Output the (x, y) coordinate of the center of the cell containing the given text.  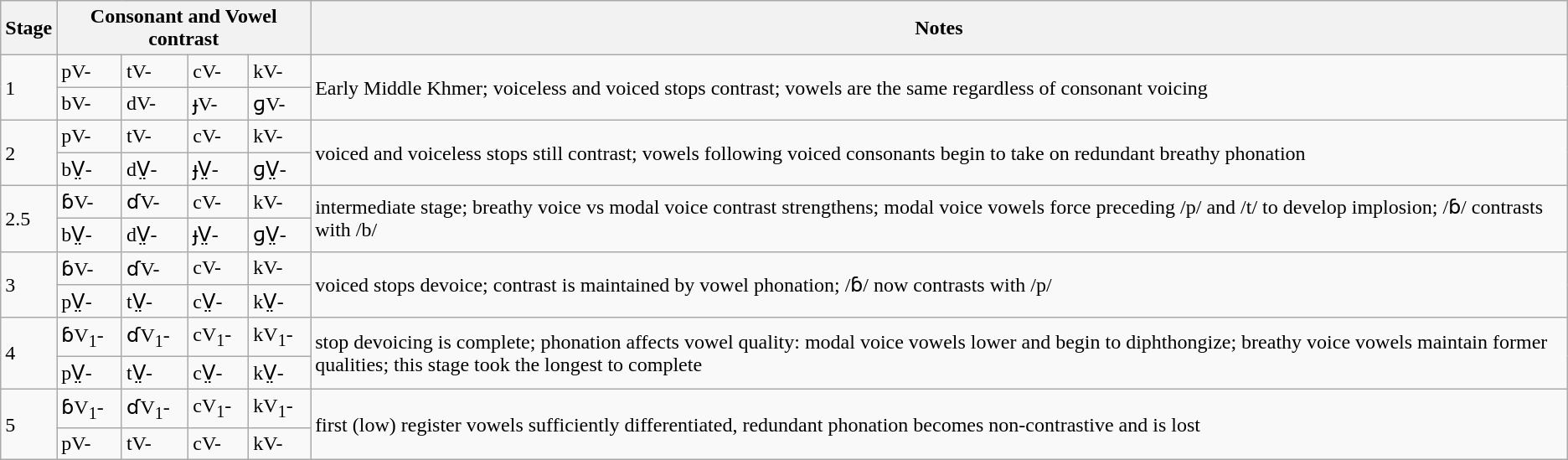
Early Middle Khmer; voiceless and voiced stops contrast; vowels are the same regardless of consonant voicing (940, 88)
1 (28, 88)
5 (28, 425)
dV- (154, 104)
Notes (940, 28)
Consonant and Vowel contrast (184, 28)
ɡV- (280, 104)
4 (28, 354)
voiced and voiceless stops still contrast; vowels following voiced consonants begin to take on redundant breathy phonation (940, 152)
2 (28, 152)
Stage (28, 28)
3 (28, 285)
voiced stops devoice; contrast is maintained by vowel phonation; /ɓ/ now contrasts with /p/ (940, 285)
ɟV- (219, 104)
bV- (90, 104)
2.5 (28, 218)
first (low) register vowels sufficiently differentiated, redundant phonation becomes non-contrastive and is lost (940, 425)
